Pinpoint the cell where the given text exists, returning its (x, y) midpoint coordinate. 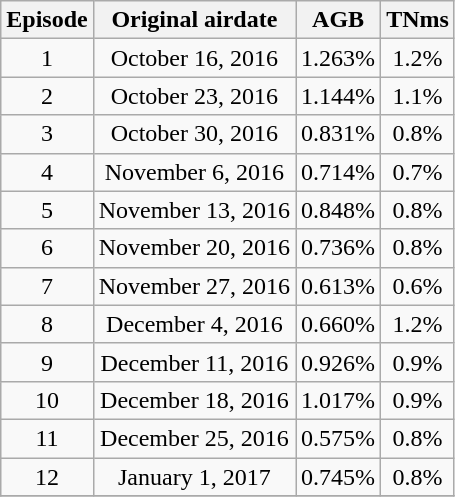
0.745% (338, 477)
0.613% (338, 286)
7 (47, 286)
0.660% (338, 324)
3 (47, 134)
December 11, 2016 (194, 362)
5 (47, 210)
1 (47, 58)
November 27, 2016 (194, 286)
6 (47, 248)
Original airdate (194, 20)
October 30, 2016 (194, 134)
December 18, 2016 (194, 400)
2 (47, 96)
0.926% (338, 362)
1.263% (338, 58)
0.736% (338, 248)
November 13, 2016 (194, 210)
1.017% (338, 400)
0.6% (418, 286)
9 (47, 362)
1.144% (338, 96)
0.714% (338, 172)
12 (47, 477)
10 (47, 400)
December 4, 2016 (194, 324)
0.575% (338, 438)
October 23, 2016 (194, 96)
0.7% (418, 172)
4 (47, 172)
TNms (418, 20)
11 (47, 438)
November 20, 2016 (194, 248)
November 6, 2016 (194, 172)
0.831% (338, 134)
0.848% (338, 210)
AGB (338, 20)
Episode (47, 20)
1.1% (418, 96)
8 (47, 324)
October 16, 2016 (194, 58)
December 25, 2016 (194, 438)
January 1, 2017 (194, 477)
